Find where the given text appears and provide that cell's center as (x, y) coordinate. 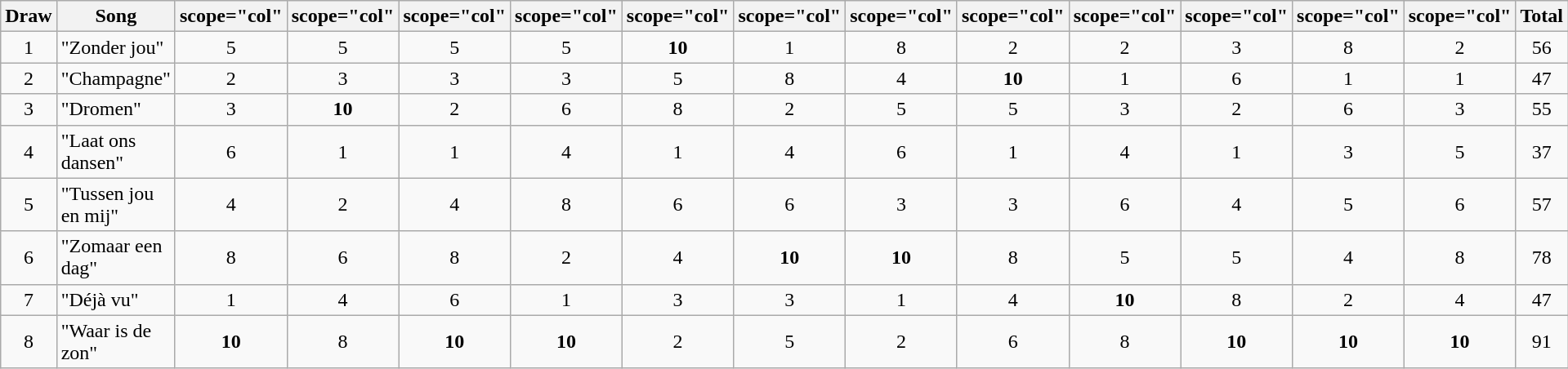
57 (1542, 204)
"Déjà vu" (116, 300)
Draw (29, 16)
56 (1542, 47)
78 (1542, 258)
"Tussen jou en mij" (116, 204)
Total (1542, 16)
37 (1542, 152)
"Champagne" (116, 78)
"Waar is de zon" (116, 341)
Song (116, 16)
55 (1542, 109)
"Zonder jou" (116, 47)
"Dromen" (116, 109)
"Zomaar een dag" (116, 258)
91 (1542, 341)
"Laat ons dansen" (116, 152)
7 (29, 300)
